Return (x, y) of the center of cell containing provided text 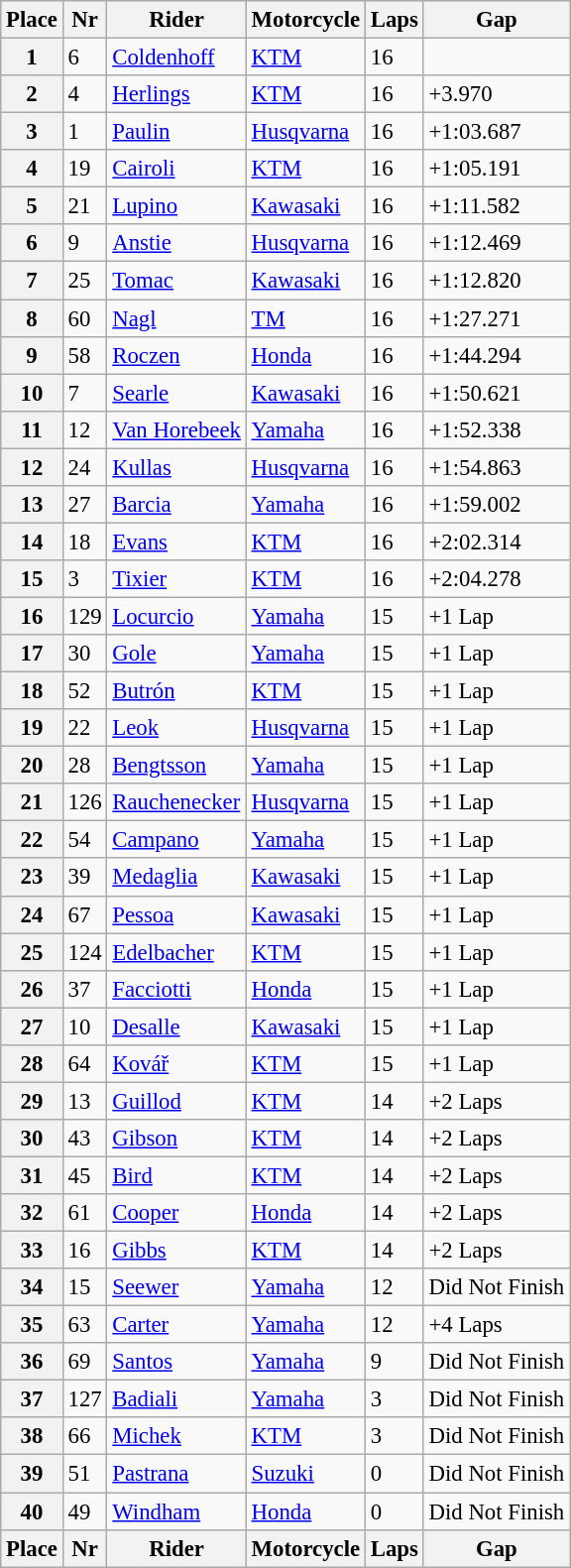
Gibson (176, 1139)
54 (85, 840)
+1:52.338 (496, 429)
33 (32, 1251)
49 (85, 1511)
31 (32, 1175)
Evans (176, 542)
Kovář (176, 1064)
124 (85, 952)
+2:02.314 (496, 542)
66 (85, 1437)
+1:03.687 (496, 132)
Searle (176, 393)
26 (32, 989)
64 (85, 1064)
17 (32, 654)
32 (32, 1213)
Nagl (176, 318)
Campano (176, 840)
Bengtsson (176, 766)
23 (32, 878)
+2:04.278 (496, 579)
2 (32, 94)
63 (85, 1325)
TM (305, 318)
Kullas (176, 467)
Badiali (176, 1399)
Edelbacher (176, 952)
Carter (176, 1325)
127 (85, 1399)
+1:12.820 (496, 281)
40 (32, 1511)
Santos (176, 1362)
Pessoa (176, 914)
+1:05.191 (496, 169)
45 (85, 1175)
129 (85, 616)
Leok (176, 728)
58 (85, 355)
Gole (176, 654)
Cairoli (176, 169)
Barcia (176, 505)
Cooper (176, 1213)
Lupino (176, 206)
Roczen (176, 355)
Herlings (176, 94)
Tixier (176, 579)
Desalle (176, 1026)
126 (85, 802)
Medaglia (176, 878)
Gibbs (176, 1251)
Paulin (176, 132)
29 (32, 1101)
61 (85, 1213)
20 (32, 766)
Pastrana (176, 1474)
+1:50.621 (496, 393)
+1:54.863 (496, 467)
+1:59.002 (496, 505)
34 (32, 1287)
8 (32, 318)
Tomac (176, 281)
38 (32, 1437)
Van Horebeek (176, 429)
69 (85, 1362)
35 (32, 1325)
67 (85, 914)
Locurcio (176, 616)
Bird (176, 1175)
Facciotti (176, 989)
Seewer (176, 1287)
11 (32, 429)
+4 Laps (496, 1325)
43 (85, 1139)
+1:27.271 (496, 318)
Windham (176, 1511)
Rauchenecker (176, 802)
60 (85, 318)
+1:12.469 (496, 243)
51 (85, 1474)
Anstie (176, 243)
Guillod (176, 1101)
Michek (176, 1437)
+1:44.294 (496, 355)
Butrón (176, 691)
5 (32, 206)
+1:11.582 (496, 206)
Coldenhoff (176, 58)
Suzuki (305, 1474)
+3.970 (496, 94)
36 (32, 1362)
52 (85, 691)
